Provide the [X, Y] coordinate of the cell's center where the given text is located.  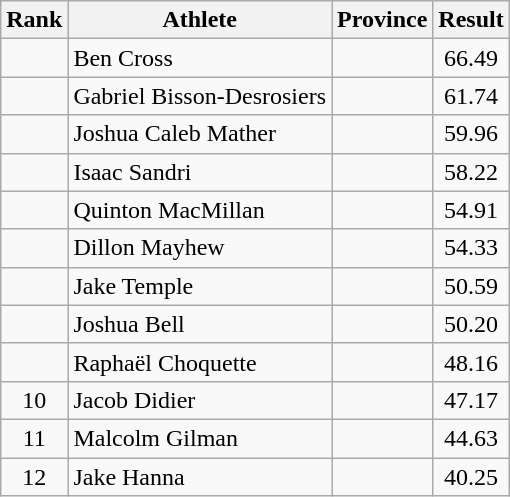
Jake Hanna [200, 477]
Ben Cross [200, 58]
Province [382, 20]
40.25 [471, 477]
Jake Temple [200, 286]
54.33 [471, 248]
66.49 [471, 58]
50.20 [471, 324]
Malcolm Gilman [200, 438]
Isaac Sandri [200, 172]
Joshua Caleb Mather [200, 134]
58.22 [471, 172]
10 [34, 400]
Jacob Didier [200, 400]
61.74 [471, 96]
Rank [34, 20]
11 [34, 438]
12 [34, 477]
Dillon Mayhew [200, 248]
Quinton MacMillan [200, 210]
44.63 [471, 438]
Raphaël Choquette [200, 362]
48.16 [471, 362]
50.59 [471, 286]
Gabriel Bisson-Desrosiers [200, 96]
Result [471, 20]
Athlete [200, 20]
47.17 [471, 400]
59.96 [471, 134]
54.91 [471, 210]
Joshua Bell [200, 324]
